Output the [x, y] coordinate of the center of the cell containing the given text.  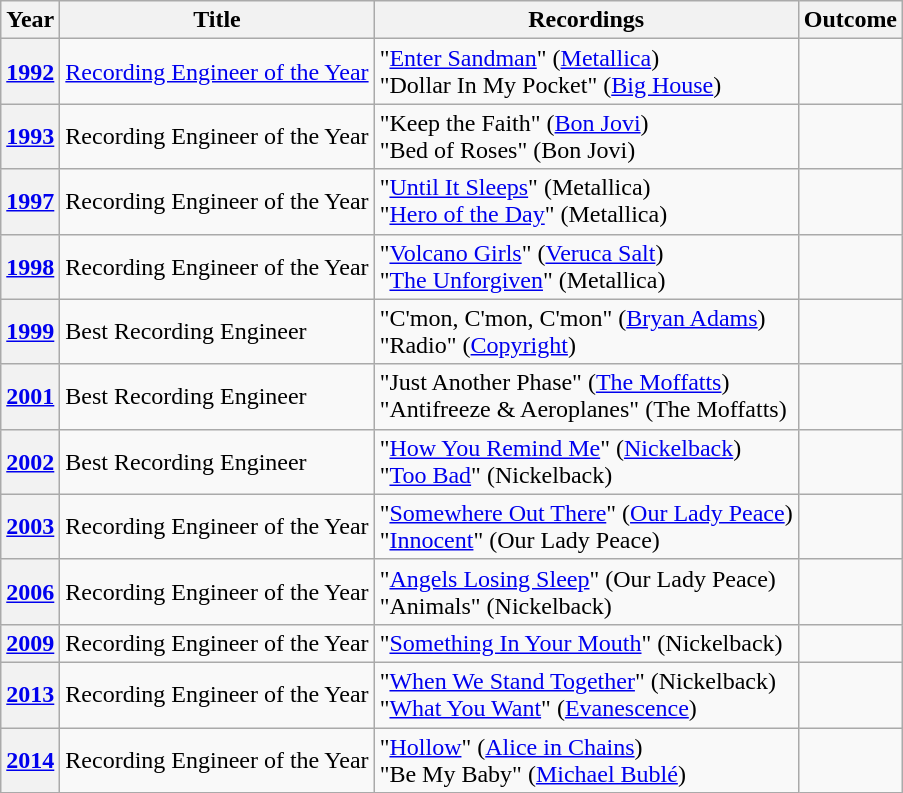
Year [30, 20]
1999 [30, 332]
"Enter Sandman" (Metallica) "Dollar In My Pocket" (Big House) [586, 72]
Title [217, 20]
1998 [30, 266]
"Hollow" (Alice in Chains) "Be My Baby" (Michael Bublé) [586, 760]
"Angels Losing Sleep" (Our Lady Peace) "Animals" (Nickelback) [586, 592]
2001 [30, 396]
"C'mon, C'mon, C'mon" (Bryan Adams) "Radio" (Copyright) [586, 332]
2003 [30, 526]
1997 [30, 202]
Recordings [586, 20]
1992 [30, 72]
2002 [30, 462]
1993 [30, 136]
2006 [30, 592]
"Keep the Faith" (Bon Jovi) "Bed of Roses" (Bon Jovi) [586, 136]
"Until It Sleeps" (Metallica) "Hero of the Day" (Metallica) [586, 202]
2009 [30, 643]
"How You Remind Me" (Nickelback) "Too Bad" (Nickelback) [586, 462]
2014 [30, 760]
"Something In Your Mouth" (Nickelback) [586, 643]
"Somewhere Out There" (Our Lady Peace) "Innocent" (Our Lady Peace) [586, 526]
"Just Another Phase" (The Moffatts) "Antifreeze & Aeroplanes" (The Moffatts) [586, 396]
2013 [30, 694]
"When We Stand Together" (Nickelback) "What You Want" (Evanescence) [586, 694]
"Volcano Girls" (Veruca Salt) "The Unforgiven" (Metallica) [586, 266]
Outcome [850, 20]
